Detect which cell encompasses the target text, then output its (x, y) center coordinate. 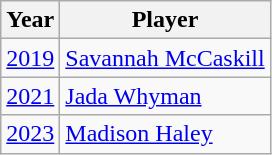
Savannah McCaskill (165, 58)
Year (30, 20)
2023 (30, 134)
2021 (30, 96)
2019 (30, 58)
Madison Haley (165, 134)
Player (165, 20)
Jada Whyman (165, 96)
